From the cell containing the given text, extract its center point as (X, Y) coordinate. 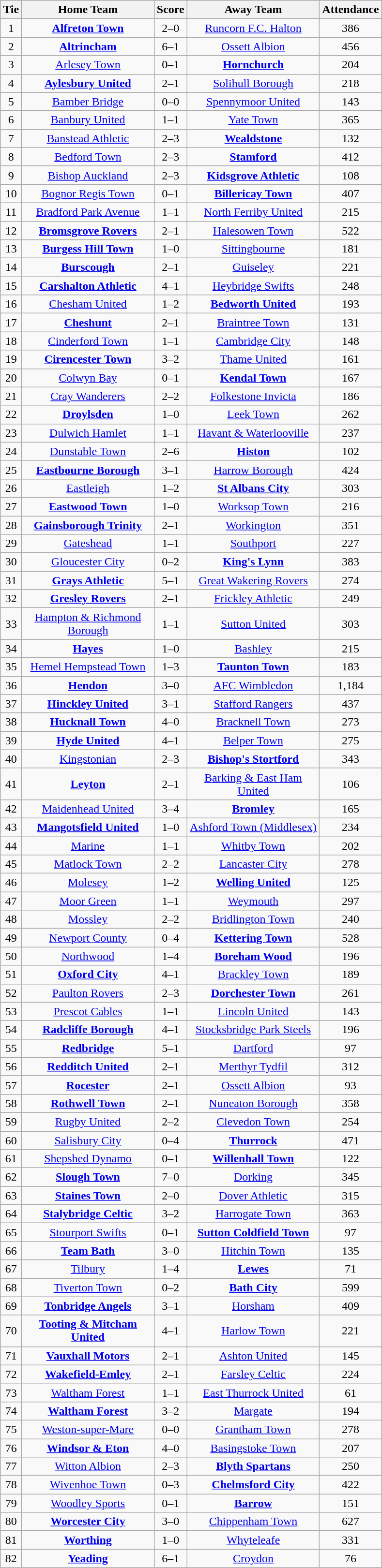
4 (11, 83)
Marine (88, 846)
Hayes (88, 649)
Bracknell Town (253, 722)
Lancaster City (253, 864)
40 (11, 759)
5 (11, 102)
Havant & Waterlooville (253, 433)
254 (351, 1122)
15 (11, 286)
45 (11, 864)
Stourport Swifts (88, 1232)
Cheshunt (88, 323)
78 (11, 1485)
Bromley (253, 809)
Bridlington Town (253, 919)
2–6 (170, 451)
72 (11, 1374)
Bradford Park Avenue (88, 212)
32 (11, 599)
Croydon (253, 1558)
Radcliffe Borough (88, 1030)
Hucknall Town (88, 722)
50 (11, 956)
Lewes (253, 1269)
37 (11, 704)
108 (351, 175)
Farsley Celtic (253, 1374)
77 (11, 1466)
St Albans City (253, 488)
240 (351, 919)
Aylesbury United (88, 83)
46 (11, 883)
Barrow (253, 1503)
181 (351, 249)
King's Lynn (253, 562)
82 (11, 1558)
Stamford (253, 157)
627 (351, 1522)
Dover Athletic (253, 1196)
456 (351, 46)
528 (351, 938)
Eastwood Town (88, 506)
Witton Albion (88, 1466)
Dulwich Hamlet (88, 433)
42 (11, 809)
Gloucester City (88, 562)
Southport (253, 544)
Heybridge Swifts (253, 286)
66 (11, 1251)
273 (351, 722)
Score (170, 10)
102 (351, 451)
27 (11, 506)
Wealdstone (253, 138)
Chippenham Town (253, 1522)
Stafford Rangers (253, 704)
Tooting & Mitcham United (88, 1331)
248 (351, 286)
Home Team (88, 10)
312 (351, 1066)
69 (11, 1306)
Bedford Town (88, 157)
Harlow Town (253, 1331)
365 (351, 120)
Cirencester Town (88, 359)
Leyton (88, 784)
64 (11, 1214)
Whyteleafe (253, 1540)
16 (11, 304)
250 (351, 1466)
Prescot Cables (88, 1011)
Burgess Hill Town (88, 249)
Dunstable Town (88, 451)
Gateshead (88, 544)
Tonbridge Angels (88, 1306)
Paulton Rovers (88, 993)
44 (11, 846)
Hampton & Richmond Borough (88, 624)
Weymouth (253, 901)
3 (11, 65)
Sittingbourne (253, 249)
59 (11, 1122)
471 (351, 1140)
Yate Town (253, 120)
7–0 (170, 1177)
Windsor & Eton (88, 1448)
Colwyn Bay (88, 378)
409 (351, 1306)
Burscough (88, 267)
28 (11, 525)
Harrogate Town (253, 1214)
Hitchin Town (253, 1251)
Team Bath (88, 1251)
Ashton United (253, 1356)
Hyde United (88, 740)
Harrow Borough (253, 470)
234 (351, 827)
Tilbury (88, 1269)
Molesey (88, 883)
106 (351, 784)
Yeading (88, 1558)
1 (11, 28)
Merthyr Tydfil (253, 1066)
Worthing (88, 1540)
81 (11, 1540)
218 (351, 83)
73 (11, 1392)
36 (11, 685)
Runcorn F.C. Halton (253, 28)
22 (11, 414)
80 (11, 1522)
Stalybridge Celtic (88, 1214)
51 (11, 975)
145 (351, 1356)
Bath City (253, 1287)
Hornchurch (253, 65)
Barking & East Ham United (253, 784)
Bishop Auckland (88, 175)
Ashford Town (Middlesex) (253, 827)
Eastbourne Borough (88, 470)
63 (11, 1196)
207 (351, 1448)
Folkestone Invicta (253, 396)
Dorking (253, 1177)
Thurrock (253, 1140)
202 (351, 846)
Kingstonian (88, 759)
Hendon (88, 685)
57 (11, 1085)
Great Wakering Rovers (253, 580)
Gainsborough Trinity (88, 525)
386 (351, 28)
Workington (253, 525)
Gresley Rovers (88, 599)
249 (351, 599)
Histon (253, 451)
41 (11, 784)
Horsham (253, 1306)
165 (351, 809)
34 (11, 649)
Lincoln United (253, 1011)
Matlock Town (88, 864)
Chesham United (88, 304)
237 (351, 433)
275 (351, 740)
Wakefield-Emley (88, 1374)
21 (11, 396)
Dorchester Town (253, 993)
6 (11, 120)
135 (351, 1251)
Vauxhall Motors (88, 1356)
167 (351, 378)
358 (351, 1103)
Rocester (88, 1085)
Frickley Athletic (253, 599)
Chelmsford City (253, 1485)
2 (11, 46)
East Thurrock United (253, 1392)
Maidenhead United (88, 809)
351 (351, 525)
383 (351, 562)
1–3 (170, 667)
68 (11, 1287)
Margate (253, 1411)
62 (11, 1177)
60 (11, 1140)
31 (11, 580)
Willenhall Town (253, 1159)
55 (11, 1048)
Woodley Sports (88, 1503)
193 (351, 304)
19 (11, 359)
Eastleigh (88, 488)
Wivenhoe Town (88, 1485)
Tie (11, 10)
Welling United (253, 883)
194 (351, 1411)
424 (351, 470)
AFC Wimbledon (253, 685)
Cray Wanderers (88, 396)
30 (11, 562)
23 (11, 433)
Bishop's Stortford (253, 759)
227 (351, 544)
Grays Athletic (88, 580)
Stocksbridge Park Steels (253, 1030)
49 (11, 938)
Salisbury City (88, 1140)
8 (11, 157)
38 (11, 722)
224 (351, 1374)
Whitby Town (253, 846)
204 (351, 65)
131 (351, 323)
65 (11, 1232)
75 (11, 1429)
12 (11, 231)
Away Team (253, 10)
56 (11, 1066)
262 (351, 414)
Leek Town (253, 414)
Moor Green (88, 901)
Brackley Town (253, 975)
Staines Town (88, 1196)
522 (351, 231)
79 (11, 1503)
Attendance (351, 10)
Banbury United (88, 120)
Tiverton Town (88, 1287)
58 (11, 1103)
18 (11, 341)
33 (11, 624)
Basingstoke Town (253, 1448)
24 (11, 451)
437 (351, 704)
412 (351, 157)
Kendal Town (253, 378)
20 (11, 378)
183 (351, 667)
422 (351, 1485)
Mossley (88, 919)
Clevedon Town (253, 1122)
Redbridge (88, 1048)
Bashley (253, 649)
331 (351, 1540)
297 (351, 901)
Sutton Coldfield Town (253, 1232)
Sutton United (253, 624)
Bedworth United (253, 304)
Billericay Town (253, 193)
11 (11, 212)
9 (11, 175)
Kettering Town (253, 938)
48 (11, 919)
Solihull Borough (253, 83)
Weston-super-Mare (88, 1429)
10 (11, 193)
Braintree Town (253, 323)
52 (11, 993)
39 (11, 740)
1,184 (351, 685)
Blyth Spartans (253, 1466)
Worksop Town (253, 506)
25 (11, 470)
Spennymoor United (253, 102)
0–3 (170, 1485)
Hemel Hempstead Town (88, 667)
17 (11, 323)
26 (11, 488)
186 (351, 396)
Newport County (88, 938)
Boreham Wood (253, 956)
363 (351, 1214)
Hinckley United (88, 704)
125 (351, 883)
Rothwell Town (88, 1103)
Alfreton Town (88, 28)
47 (11, 901)
14 (11, 267)
7 (11, 138)
Arlesey Town (88, 65)
74 (11, 1411)
70 (11, 1331)
122 (351, 1159)
Slough Town (88, 1177)
261 (351, 993)
54 (11, 1030)
315 (351, 1196)
Kidsgrove Athletic (253, 175)
53 (11, 1011)
29 (11, 544)
Cinderford Town (88, 341)
132 (351, 138)
13 (11, 249)
Cambridge City (253, 341)
Bamber Bridge (88, 102)
Bromsgrove Rovers (88, 231)
67 (11, 1269)
343 (351, 759)
Rugby United (88, 1122)
189 (351, 975)
Halesowen Town (253, 231)
274 (351, 580)
599 (351, 1287)
407 (351, 193)
Carshalton Athletic (88, 286)
North Ferriby United (253, 212)
Taunton Town (253, 667)
345 (351, 1177)
216 (351, 506)
Thame United (253, 359)
Droylsden (88, 414)
Oxford City (88, 975)
Redditch United (88, 1066)
Shepshed Dynamo (88, 1159)
148 (351, 341)
Northwood (88, 956)
Belper Town (253, 740)
Mangotsfield United (88, 827)
93 (351, 1085)
Nuneaton Borough (253, 1103)
Bognor Regis Town (88, 193)
3–4 (170, 809)
35 (11, 667)
161 (351, 359)
Banstead Athletic (88, 138)
43 (11, 827)
Dartford (253, 1048)
151 (351, 1503)
Grantham Town (253, 1429)
Guiseley (253, 267)
Worcester City (88, 1522)
Altrincham (88, 46)
